Output the [x, y] coordinate of the center of the cell containing the given text.  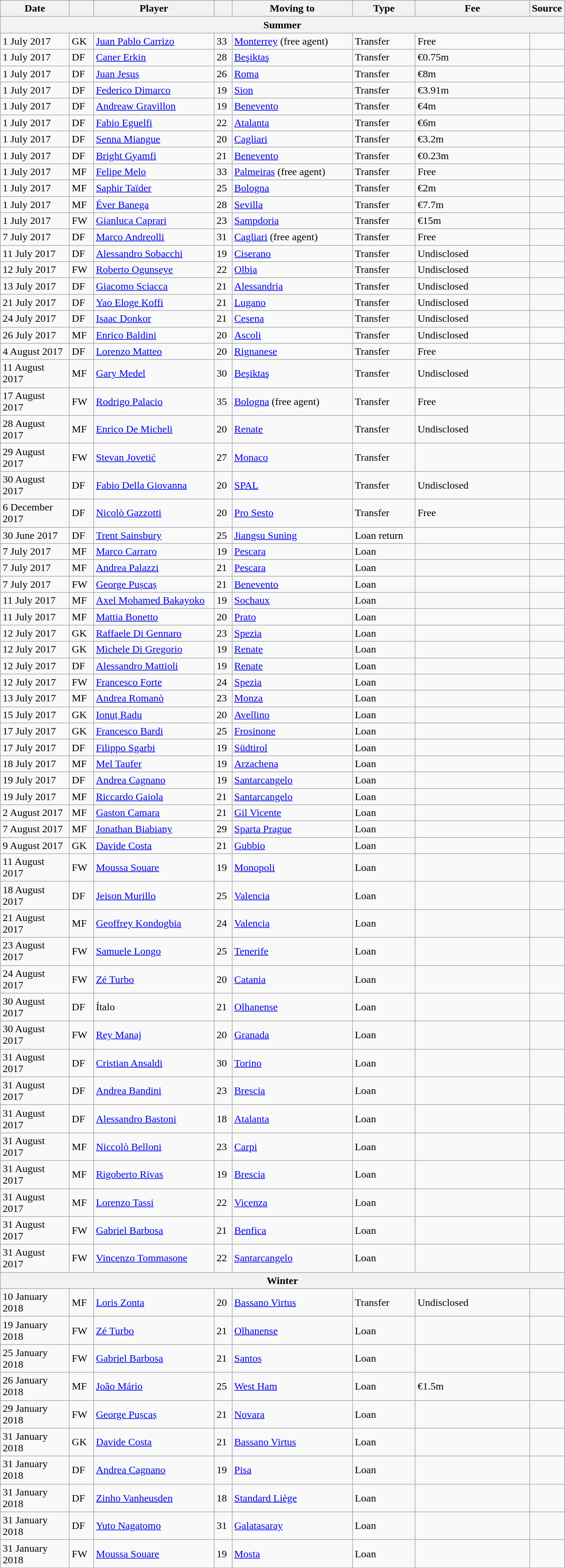
Cagliari [292, 139]
Ionuț Radu [154, 715]
Vincenzo Tommasone [154, 1259]
Monterrey (free agent) [292, 41]
Nicolò Gazzotti [154, 513]
21 August 2017 [35, 923]
Sparta Prague [292, 829]
Riccardo Gaiola [154, 797]
Bologna [292, 188]
28 August 2017 [35, 429]
Standard Liège [292, 1498]
Giacomo Sciacca [154, 286]
Santos [292, 1358]
Yao Eloge Koffi [154, 302]
Catania [292, 979]
Rignanese [292, 351]
Filippo Sgarbi [154, 747]
Loan return [384, 535]
Type [384, 9]
26 [223, 74]
Novara [292, 1414]
29 [223, 829]
€3.2m [472, 139]
Caner Erkin [154, 57]
Andrea Romanò [154, 698]
Torino [292, 1063]
15 July 2017 [35, 715]
4 August 2017 [35, 351]
24 August 2017 [35, 979]
Prato [292, 617]
€6m [472, 123]
Samuele Longo [154, 952]
SPAL [292, 485]
Roberto Ogunseye [154, 270]
Mosta [292, 1554]
Sevilla [292, 205]
Sampdoria [292, 221]
Sion [292, 90]
Gil Vicente [292, 813]
Summer [282, 25]
Granada [292, 1035]
Rigoberto Rivas [154, 1175]
Olbia [292, 270]
26 July 2017 [35, 335]
29 January 2018 [35, 1414]
26 January 2018 [35, 1387]
Ciserano [292, 254]
Gaston Camara [154, 813]
Galatasaray [292, 1526]
Benfica [292, 1230]
Monza [292, 698]
Michele Di Gregorio [154, 650]
Alessandria [292, 286]
Mel Taufer [154, 764]
Lorenzo Matteo [154, 351]
Mattia Bonetto [154, 617]
Bologna (free agent) [292, 402]
Date [35, 9]
Monopoli [292, 867]
Fee [472, 9]
Rey Manaj [154, 1035]
West Ham [292, 1387]
Francesco Bardi [154, 731]
Raffaele Di Gennaro [154, 633]
Éver Banega [154, 205]
Juan Jesus [154, 74]
Ítalo [154, 1007]
€0.23m [472, 155]
18 August 2017 [35, 896]
Jeison Murillo [154, 896]
Frosinone [292, 731]
€3.91m [472, 90]
Andreaw Gravillon [154, 106]
19 January 2018 [35, 1331]
Isaac Donkor [154, 319]
Enrico Baldini [154, 335]
35 [223, 402]
Niccolò Belloni [154, 1146]
Carpi [292, 1146]
27 [223, 457]
Winter [282, 1281]
29 August 2017 [35, 457]
€0.75m [472, 57]
24 July 2017 [35, 319]
Avellino [292, 715]
Axel Mohamed Bakayoko [154, 601]
Player [154, 9]
João Mário [154, 1387]
Rodrigo Palacio [154, 402]
Stevan Jovetić [154, 457]
Pisa [292, 1470]
17 August 2017 [35, 402]
Gubbio [292, 846]
Geoffrey Kondogbia [154, 923]
€1.5m [472, 1387]
Fabio Eguelfi [154, 123]
€4m [472, 106]
Roma [292, 74]
€15m [472, 221]
Cristian Ansaldi [154, 1063]
Andrea Palazzi [154, 568]
Lugano [292, 302]
€8m [472, 74]
21 July 2017 [35, 302]
€7.7m [472, 205]
6 December 2017 [35, 513]
Gary Medel [154, 373]
Yuto Nagatomo [154, 1526]
Juan Pablo Carrizo [154, 41]
25 January 2018 [35, 1358]
Sochaux [292, 601]
Ascoli [292, 335]
Saphir Taïder [154, 188]
Pro Sesto [292, 513]
Francesco Forte [154, 682]
Cesena [292, 319]
Fabio Della Giovanna [154, 485]
10 January 2018 [35, 1302]
Arzachena [292, 764]
Gianluca Caprari [154, 221]
Andrea Bandini [154, 1091]
Source [547, 9]
Alessandro Sobacchi [154, 254]
Jiangsu Suning [292, 535]
Alessandro Mattioli [154, 666]
Monaco [292, 457]
2 August 2017 [35, 813]
Cagliari (free agent) [292, 237]
Felipe Melo [154, 172]
Marco Carraro [154, 552]
Bright Gyamfi [154, 155]
Alessandro Bastoni [154, 1119]
Trent Sainsbury [154, 535]
Zinho Vanheusden [154, 1498]
7 August 2017 [35, 829]
Marco Andreolli [154, 237]
23 August 2017 [35, 952]
Moving to [292, 9]
Palmeiras (free agent) [292, 172]
Jonathan Biabiany [154, 829]
18 July 2017 [35, 764]
Tenerife [292, 952]
30 June 2017 [35, 535]
Südtirol [292, 747]
Enrico De Micheli [154, 429]
Vicenza [292, 1202]
9 August 2017 [35, 846]
Senna Miangue [154, 139]
Federico Dimarco [154, 90]
€2m [472, 188]
Loris Zonta [154, 1302]
Lorenzo Tassi [154, 1202]
